Search for the cell housing the specified text and yield its (X, Y) center coordinate. 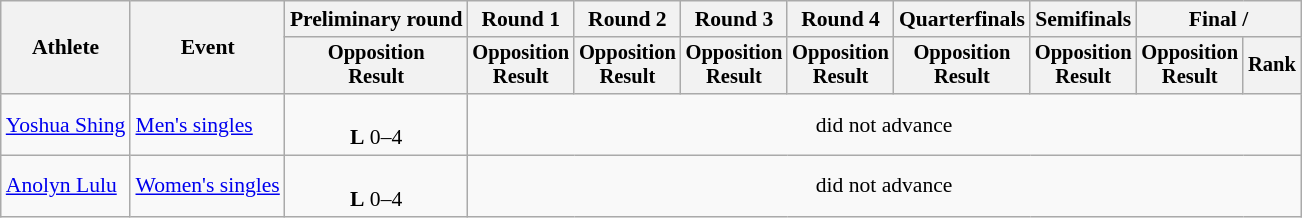
Athlete (66, 48)
Women's singles (207, 186)
Round 3 (734, 19)
Round 4 (840, 19)
Event (207, 48)
Round 2 (628, 19)
Semifinals (1084, 19)
Round 1 (520, 19)
Quarterfinals (962, 19)
Yoshua Shing (66, 124)
Preliminary round (376, 19)
Anolyn Lulu (66, 186)
Final / (1218, 19)
Rank (1272, 66)
Men's singles (207, 124)
